For the text-containing cell, return its midpoint in [X, Y] coordinate format. 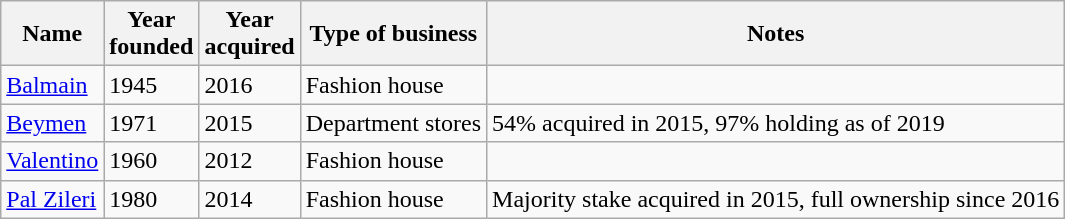
Notes [776, 34]
Type of business [393, 34]
Name [52, 34]
2012 [250, 161]
1945 [152, 85]
1980 [152, 199]
Pal Zileri [52, 199]
2014 [250, 199]
Majority stake acquired in 2015, full ownership since 2016 [776, 199]
2015 [250, 123]
1971 [152, 123]
Valentino [52, 161]
Yearacquired [250, 34]
Balmain [52, 85]
2016 [250, 85]
Yearfounded [152, 34]
54% acquired in 2015, 97% holding as of 2019 [776, 123]
1960 [152, 161]
Beymen [52, 123]
Department stores [393, 123]
